From the cell containing the given text, extract its center point as (X, Y) coordinate. 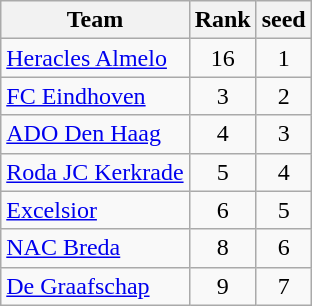
De Graafschap (95, 286)
FC Eindhoven (95, 96)
seed (284, 20)
Heracles Almelo (95, 58)
NAC Breda (95, 248)
7 (284, 286)
8 (222, 248)
Roda JC Kerkrade (95, 172)
ADO Den Haag (95, 134)
Excelsior (95, 210)
Rank (222, 20)
1 (284, 58)
16 (222, 58)
9 (222, 286)
Team (95, 20)
2 (284, 96)
